Return the [x, y] coordinate for the center point of the cell that contains the specified text.  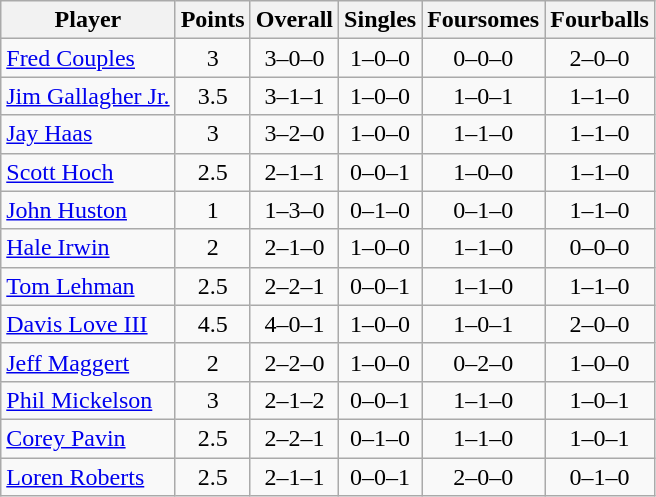
Overall [294, 20]
Fourballs [600, 20]
4.5 [212, 324]
Scott Hoch [88, 172]
John Huston [88, 210]
Player [88, 20]
1 [212, 210]
Jeff Maggert [88, 362]
Davis Love III [88, 324]
3–0–0 [294, 58]
3.5 [212, 96]
2–2–0 [294, 362]
Corey Pavin [88, 438]
Points [212, 20]
Jim Gallagher Jr. [88, 96]
Jay Haas [88, 134]
1–3–0 [294, 210]
Foursomes [484, 20]
Tom Lehman [88, 286]
2–1–2 [294, 400]
4–0–1 [294, 324]
Singles [380, 20]
3–2–0 [294, 134]
2–1–0 [294, 248]
Hale Irwin [88, 248]
3–1–1 [294, 96]
Phil Mickelson [88, 400]
0–2–0 [484, 362]
Loren Roberts [88, 477]
Fred Couples [88, 58]
